For the text-containing cell, return its midpoint in (X, Y) coordinate format. 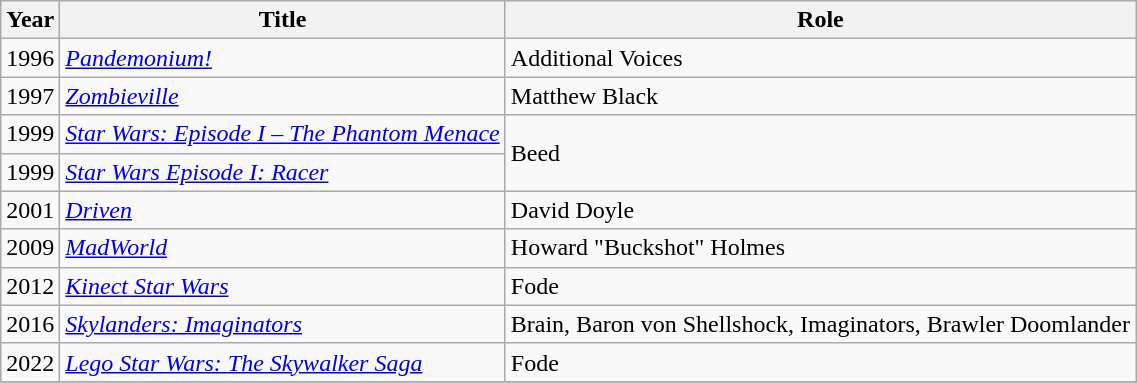
2009 (30, 248)
MadWorld (282, 248)
Matthew Black (820, 96)
Skylanders: Imaginators (282, 324)
1997 (30, 96)
Howard "Buckshot" Holmes (820, 248)
Year (30, 20)
Lego Star Wars: The Skywalker Saga (282, 362)
Role (820, 20)
2016 (30, 324)
Brain, Baron von Shellshock, Imaginators, Brawler Doomlander (820, 324)
2001 (30, 210)
Beed (820, 153)
Kinect Star Wars (282, 286)
2012 (30, 286)
Pandemonium! (282, 58)
1996 (30, 58)
Zombieville (282, 96)
Title (282, 20)
Star Wars: Episode I – The Phantom Menace (282, 134)
Additional Voices (820, 58)
2022 (30, 362)
David Doyle (820, 210)
Driven (282, 210)
Star Wars Episode I: Racer (282, 172)
